Capture the cell that displays the provided text and extract its (X, Y) central coordinate. 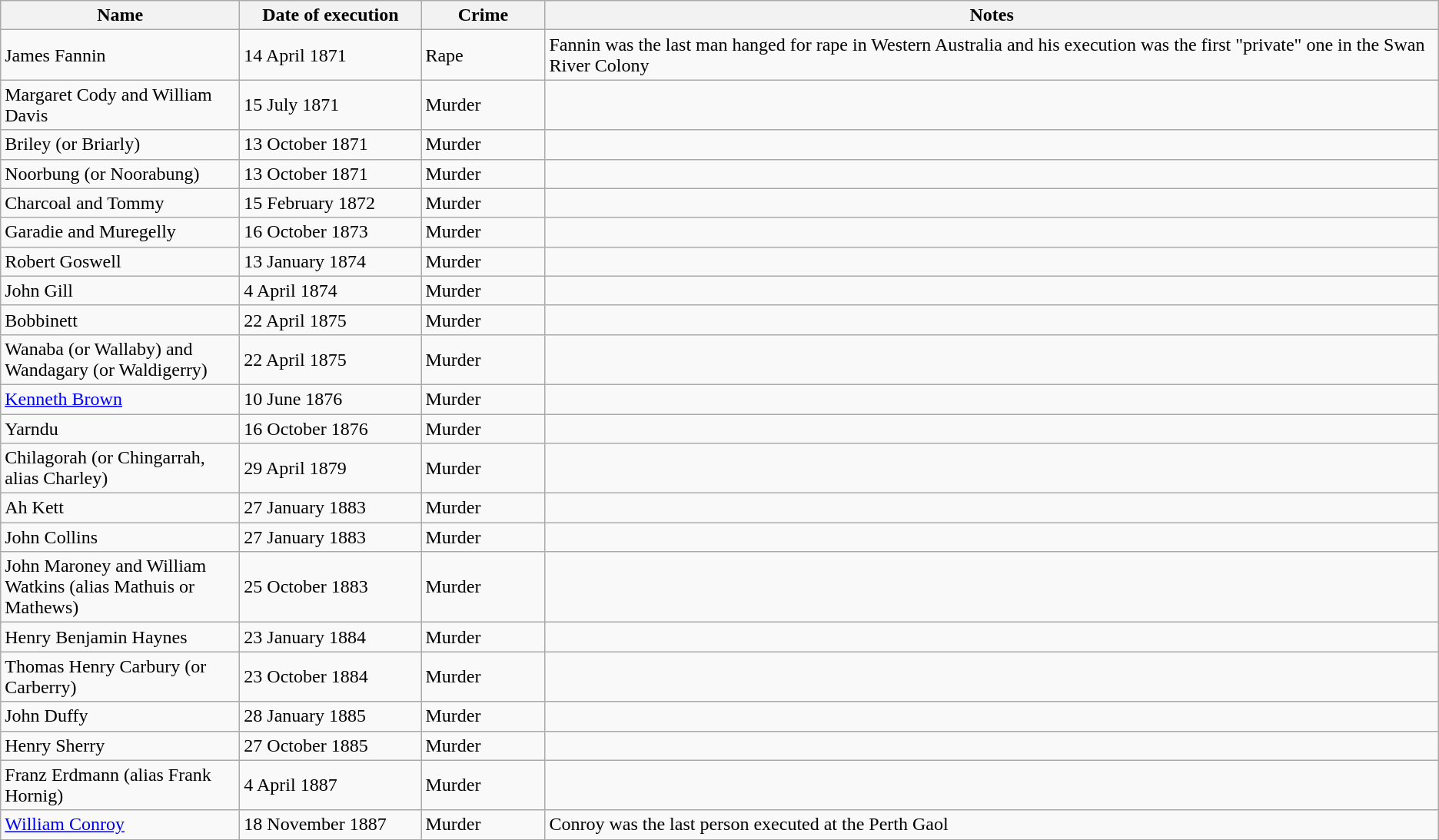
Margaret Cody and William Davis (120, 105)
Henry Benjamin Haynes (120, 637)
Ah Kett (120, 508)
John Duffy (120, 716)
Rape (483, 55)
John Collins (120, 537)
Charcoal and Tommy (120, 203)
Conroy was the last person executed at the Perth Gaol (992, 825)
Robert Goswell (120, 261)
Briley (or Briarly) (120, 144)
15 February 1872 (331, 203)
Garadie and Muregelly (120, 232)
16 October 1876 (331, 428)
John Gill (120, 291)
14 April 1871 (331, 55)
Henry Sherry (120, 745)
Name (120, 15)
10 June 1876 (331, 399)
29 April 1879 (331, 469)
23 January 1884 (331, 637)
Kenneth Brown (120, 399)
Thomas Henry Carbury (or Carberry) (120, 676)
Fannin was the last man hanged for rape in Western Australia and his execution was the first "private" one in the Swan River Colony (992, 55)
James Fannin (120, 55)
28 January 1885 (331, 716)
Chilagorah (or Chingarrah, alias Charley) (120, 469)
15 July 1871 (331, 105)
Notes (992, 15)
18 November 1887 (331, 825)
Crime (483, 15)
Noorbung (or Noorabung) (120, 174)
William Conroy (120, 825)
4 April 1874 (331, 291)
16 October 1873 (331, 232)
23 October 1884 (331, 676)
27 October 1885 (331, 745)
25 October 1883 (331, 587)
Bobbinett (120, 320)
John Maroney and William Watkins (alias Mathuis or Mathews) (120, 587)
4 April 1887 (331, 785)
Wanaba (or Wallaby) and Wandagary (or Waldigerry) (120, 360)
Date of execution (331, 15)
Yarndu (120, 428)
13 January 1874 (331, 261)
Franz Erdmann (alias Frank Hornig) (120, 785)
